Locate the cell with the specified text and output its (X, Y) center coordinate. 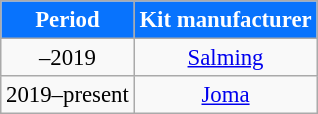
Salming (226, 58)
2019–present (68, 95)
–2019 (68, 58)
Joma (226, 95)
Kit manufacturer (226, 20)
Period (68, 20)
